Identify which cell holds the provided text, then report its [x, y] central coordinate. 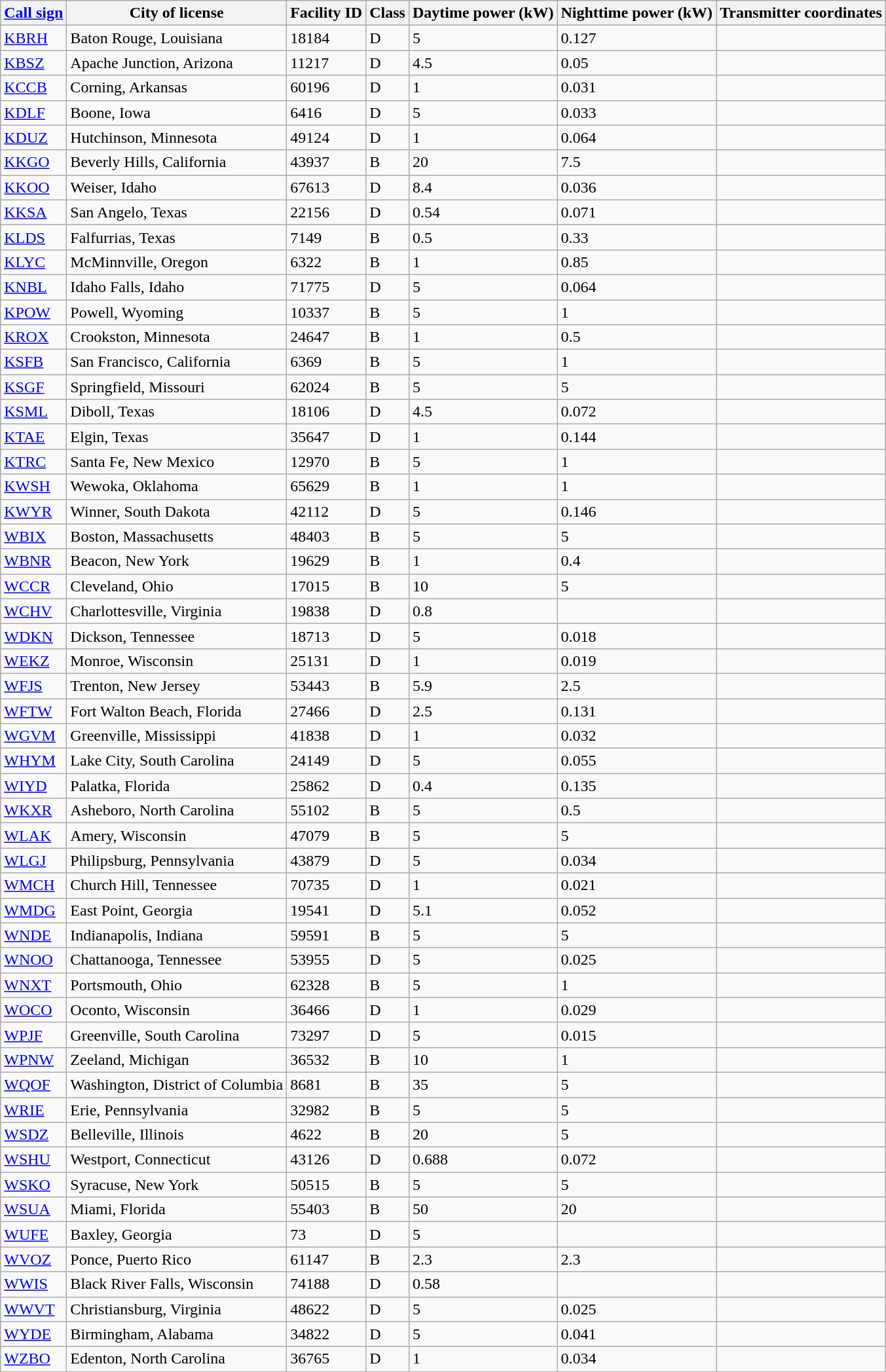
0.029 [637, 1010]
WUFE [34, 1234]
WIYD [34, 786]
Zeeland, Michigan [177, 1060]
KKSA [34, 212]
Portsmouth, Ohio [177, 985]
Facility ID [326, 13]
Palatka, Florida [177, 786]
41838 [326, 736]
Fort Walton Beach, Florida [177, 711]
0.019 [637, 661]
Class [388, 13]
Miami, Florida [177, 1210]
WNXT [34, 985]
0.05 [637, 63]
Westport, Connecticut [177, 1160]
35 [483, 1085]
WBIX [34, 536]
Boston, Massachusetts [177, 536]
East Point, Georgia [177, 910]
KDLF [34, 113]
0.055 [637, 761]
WEKZ [34, 661]
WNOO [34, 960]
59591 [326, 935]
34822 [326, 1334]
WLAK [34, 836]
WNDE [34, 935]
48622 [326, 1309]
Elgin, Texas [177, 437]
Trenton, New Jersey [177, 686]
60196 [326, 88]
Erie, Pennsylvania [177, 1110]
71775 [326, 287]
55102 [326, 811]
67613 [326, 187]
19838 [326, 611]
0.8 [483, 611]
WHYM [34, 761]
KKGO [34, 162]
KTAE [34, 437]
22156 [326, 212]
0.018 [637, 636]
53955 [326, 960]
Amery, Wisconsin [177, 836]
43879 [326, 861]
0.33 [637, 237]
18713 [326, 636]
49124 [326, 138]
62024 [326, 387]
KPOW [34, 312]
24149 [326, 761]
WFJS [34, 686]
KNBL [34, 287]
KSML [34, 412]
Winner, South Dakota [177, 511]
WZBO [34, 1359]
WFTW [34, 711]
8681 [326, 1085]
Hutchinson, Minnesota [177, 138]
Belleville, Illinois [177, 1135]
Apache Junction, Arizona [177, 63]
0.58 [483, 1284]
11217 [326, 63]
KLYC [34, 262]
WPJF [34, 1035]
WWIS [34, 1284]
0.033 [637, 113]
Washington, District of Columbia [177, 1085]
50 [483, 1210]
61147 [326, 1259]
Oconto, Wisconsin [177, 1010]
Idaho Falls, Idaho [177, 287]
WWVT [34, 1309]
Lake City, South Carolina [177, 761]
WDKN [34, 636]
Black River Falls, Wisconsin [177, 1284]
KWSH [34, 487]
WSKO [34, 1185]
Powell, Wyoming [177, 312]
36466 [326, 1010]
San Angelo, Texas [177, 212]
WYDE [34, 1334]
WCHV [34, 611]
74188 [326, 1284]
0.146 [637, 511]
Boone, Iowa [177, 113]
18106 [326, 412]
WVOZ [34, 1259]
0.021 [637, 885]
0.031 [637, 88]
73297 [326, 1035]
25862 [326, 786]
5.9 [483, 686]
27466 [326, 711]
19629 [326, 561]
Beverly Hills, California [177, 162]
KWYR [34, 511]
0.144 [637, 437]
24647 [326, 337]
Beacon, New York [177, 561]
WLGJ [34, 861]
0.85 [637, 262]
0.041 [637, 1334]
0.036 [637, 187]
53443 [326, 686]
0.015 [637, 1035]
6416 [326, 113]
WMDG [34, 910]
Springfield, Missouri [177, 387]
McMinnville, Oregon [177, 262]
4622 [326, 1135]
Ponce, Puerto Rico [177, 1259]
Monroe, Wisconsin [177, 661]
Wewoka, Oklahoma [177, 487]
Birmingham, Alabama [177, 1334]
Dickson, Tennessee [177, 636]
10337 [326, 312]
50515 [326, 1185]
Charlottesville, Virginia [177, 611]
0.688 [483, 1160]
Philipsburg, Pennsylvania [177, 861]
Church Hill, Tennessee [177, 885]
Call sign [34, 13]
WKXR [34, 811]
Baxley, Georgia [177, 1234]
KCCB [34, 88]
Nighttime power (kW) [637, 13]
70735 [326, 885]
KSGF [34, 387]
17015 [326, 586]
65629 [326, 487]
Edenton, North Carolina [177, 1359]
43126 [326, 1160]
WSUA [34, 1210]
12970 [326, 462]
6369 [326, 362]
Chattanooga, Tennessee [177, 960]
0.127 [637, 38]
WPNW [34, 1060]
Falfurrias, Texas [177, 237]
KLDS [34, 237]
0.052 [637, 910]
32982 [326, 1110]
55403 [326, 1210]
42112 [326, 511]
Crookston, Minnesota [177, 337]
WRIE [34, 1110]
WSDZ [34, 1135]
KSFB [34, 362]
Corning, Arkansas [177, 88]
KROX [34, 337]
KBRH [34, 38]
Diboll, Texas [177, 412]
0.54 [483, 212]
0.032 [637, 736]
36765 [326, 1359]
48403 [326, 536]
Baton Rouge, Louisiana [177, 38]
San Francisco, California [177, 362]
Indianapolis, Indiana [177, 935]
0.135 [637, 786]
WCCR [34, 586]
WBNR [34, 561]
WSHU [34, 1160]
19541 [326, 910]
8.4 [483, 187]
KTRC [34, 462]
5.1 [483, 910]
Christiansburg, Virginia [177, 1309]
36532 [326, 1060]
WMCH [34, 885]
Santa Fe, New Mexico [177, 462]
Cleveland, Ohio [177, 586]
Greenville, South Carolina [177, 1035]
25131 [326, 661]
WGVM [34, 736]
Weiser, Idaho [177, 187]
73 [326, 1234]
KDUZ [34, 138]
WOCO [34, 1010]
0.071 [637, 212]
Transmitter coordinates [802, 13]
Greenville, Mississippi [177, 736]
Syracuse, New York [177, 1185]
0.131 [637, 711]
7.5 [637, 162]
7149 [326, 237]
43937 [326, 162]
35647 [326, 437]
Daytime power (kW) [483, 13]
Asheboro, North Carolina [177, 811]
City of license [177, 13]
WQOF [34, 1085]
KKOO [34, 187]
47079 [326, 836]
6322 [326, 262]
KBSZ [34, 63]
18184 [326, 38]
62328 [326, 985]
